Locate the cell with the specified text and output its (X, Y) center coordinate. 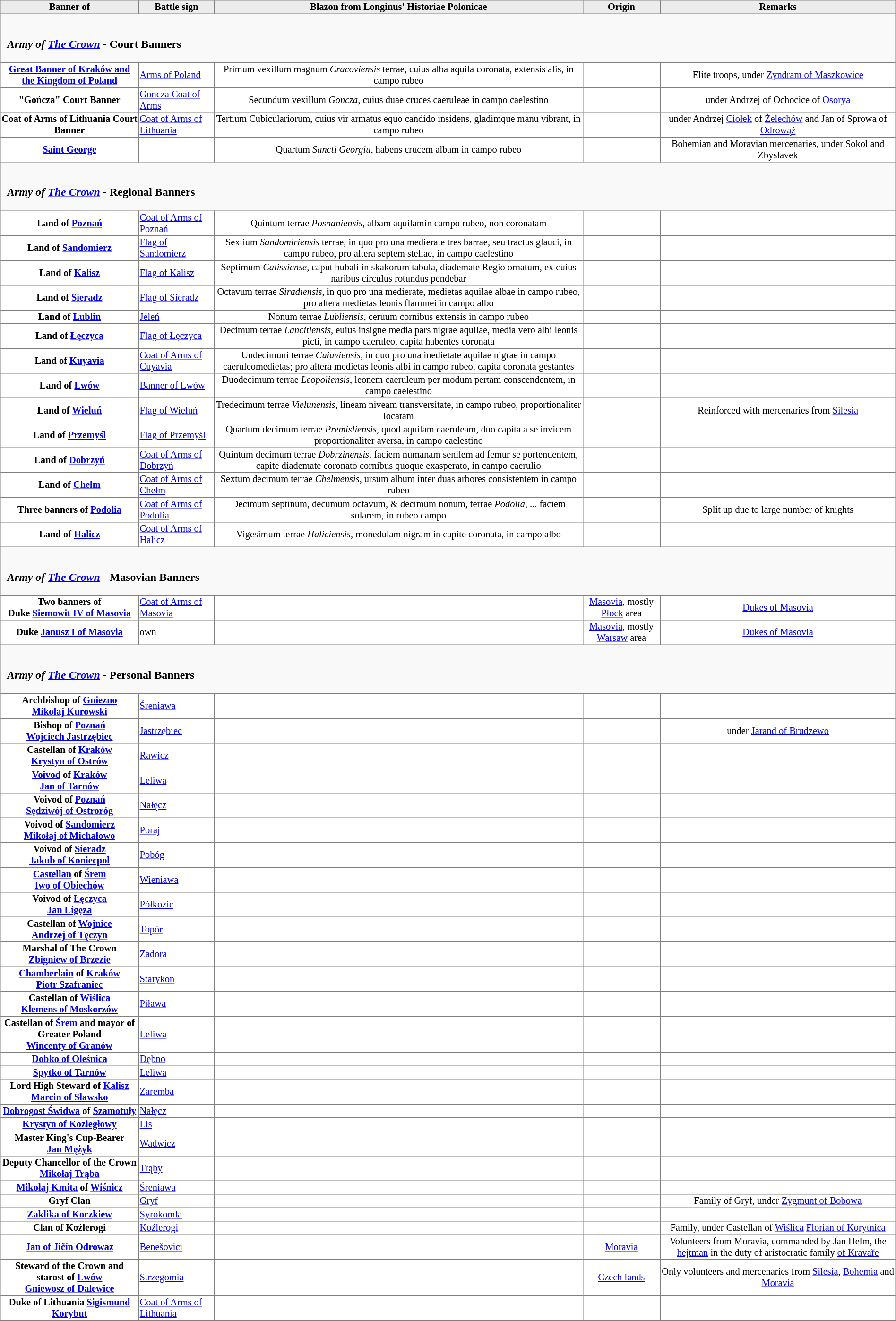
Flag of Wieluń (176, 410)
Coat of Arms of Cuyavia (176, 361)
Coat of Arms of Halicz (176, 534)
Jeleń (176, 317)
Voivod of Sieradz Jakub of Koniecpol (70, 855)
Wieniawa (176, 880)
Elite troops, under Zyndram of Maszkowice (778, 75)
Jan of Jičín Odrowaz (70, 1247)
Starykoń (176, 979)
Strzegomia (176, 1278)
Land of Lwów (70, 385)
Castellan of Wojnice Andrzej of Tęczyn (70, 930)
Blazon from Longinus' Historiae Polonicae (399, 7)
Bishop of Poznań Wojciech Jastrzębiec (70, 731)
Krystyn of Koziegłowy (70, 1124)
Flag of Kalisz (176, 273)
Land of Chełm (70, 484)
Dobrogost Świdwa of Szamotuły (70, 1111)
Vigesimum terrae Haliciensis, monedulam nigram in capite coronata, in campo albo (399, 534)
Banner of Lwów (176, 385)
Land of Kalisz (70, 273)
Jastrzębiec (176, 731)
Army of The Crown - Masovian Banners (448, 571)
Dobko of Oleśnica (70, 1059)
Land of Łęczyca (70, 336)
Archbishop of Gniezno Mikołaj Kurowski (70, 706)
Master King's Cup-Bearer Jan Mężyk (70, 1144)
Octavum terrae Siradiensis, in quo pro una medierate, medietas aquilae albae in campo rubeo, pro altera medietas leonis flammei in campo albo (399, 297)
Army of The Crown - Court Banners (448, 38)
Pobóg (176, 855)
Family, under Castellan of Wiślica Florian of Korytnica (778, 1228)
Banner of (70, 7)
Quintum terrae Posnaniensis, albam aquilamin campo rubeo, non coronatam (399, 223)
Wadwicz (176, 1144)
Flag of Sieradz (176, 297)
Flag of Łęczyca (176, 336)
Decimum septinum, decumum octavum, & decimum nonum, terrae Podolia, ... faciem solarem, in rubeo campo (399, 509)
Coat of Arms of Poznań (176, 223)
Land of Lublin (70, 317)
Remarks (778, 7)
Poraj (176, 830)
Moravia (621, 1247)
Land of Poznań (70, 223)
Army of The Crown - Regional Banners (448, 186)
Dębno (176, 1059)
Mikołaj Kmita of Wiśnicz (70, 1188)
Only volunteers and mercenaries from Silesia, Bohemia and Moravia (778, 1278)
Czech lands (621, 1278)
Origin (621, 7)
Benešovici (176, 1247)
Bohemian and Moravian mercenaries, under Sokol and Zbyslavek (778, 149)
Decimum terrae Lancitiensis, euius insigne media pars nigrae aquilae, media vero albi leonis picti, in campo caeruleo, capita habentes coronata (399, 336)
Marshal of The Crown Zbigniew of Brzezie (70, 954)
Volunteers from Moravia, commanded by Jan Helm, the hejtman in the duty of aristocratic family of Kravaře (778, 1247)
Trąby (176, 1168)
Gryf (176, 1201)
Zaremba (176, 1092)
Split up due to large number of knights (778, 509)
Zaklika of Korzkiew (70, 1215)
Steward of the Crown and starost of LwówGniewosz of Dalewice (70, 1278)
Army of The Crown - Personal Banners (448, 669)
Coat of Arms of Chełm (176, 484)
Masovia, mostly Płock area (621, 608)
Reinforced with mercenaries from Silesia (778, 410)
Three banners of Podolia (70, 509)
under Jarand of Brudzewo (778, 731)
Tertium Cubiculariorum, cuius vir armatus equo candido insidens, gladimque manu vibrant, in campo rubeo (399, 124)
Gryf Clan (70, 1201)
under Andrzej of Ochocice of Osorya (778, 100)
Duke of Lithuania Sigismund Korybut (70, 1308)
Battle sign (176, 7)
own (176, 632)
Castellan of Śrem and mayor of Greater Poland Wincenty of Granów (70, 1035)
Land of Przemyśl (70, 435)
Flag of Przemyśl (176, 435)
Coat of Arms of Podolia (176, 509)
Rawicz (176, 756)
Land of Sandomierz (70, 248)
Zadora (176, 954)
Two banners of Duke Siemowit IV of Masovia (70, 608)
Land of Kuyavia (70, 361)
Goncza Coat of Arms (176, 100)
Great Banner of Kraków and the Kingdom of Poland (70, 75)
Koźlerogi (176, 1228)
Półkozic (176, 905)
Land of Sieradz (70, 297)
Piława (176, 1004)
Chamberlain of Kraków Piotr Szafraniec (70, 979)
Topór (176, 930)
under Andrzej Ciołek of Żelechów and Jan of Sprowa of Odrowąż (778, 124)
Deputy Chancellor of the Crown Mikołaj Trąba (70, 1168)
Primum vexillum magnum Cracoviensis terrae, cuius alba aquila coronata, extensis alis, in campo rubeo (399, 75)
Saint George (70, 149)
Voivod of Poznań Sędziwój of Ostroróg (70, 805)
Quartum Sancti Georgiu, habens crucem albam in campo rubeo (399, 149)
Masovia, mostly Warsaw area (621, 632)
Clan of Koźlerogi (70, 1228)
Land of Halicz (70, 534)
Duke Janusz I of Masovia (70, 632)
Land of Wieluń (70, 410)
Duodecimum terrae Leopoliensis, leonem caeruleum per modum pertam conscendentem, in campo caelestino (399, 385)
"Gończa" Court Banner (70, 100)
Coat of Arms of Masovia (176, 608)
Land of Dobrzyń (70, 460)
Sextum decimum terrae Chelmensis, ursum album inter duas arbores consistentem in campo rubeo (399, 484)
Coat of Arms of Lithuania Court Banner (70, 124)
Nonum terrae Lubliensis, ceruum cornibus extensis in campo rubeo (399, 317)
Castellan of Kraków Krystyn of Ostrów (70, 756)
Voivod of Kraków Jan of Tarnów (70, 781)
Septimum Calissiense, caput bubali in skakorum tabula, diademate Regio ornatum, ex cuius naribus circulus rotundus pendebar (399, 273)
Voivod of Sandomierz Mikołaj of Michałowo (70, 830)
Quartum decimum terrae Premisliensis, quod aquilam caeruleam, duo capita a se invicem proportionaliter aversa, in campo caelestino (399, 435)
Arms of Poland (176, 75)
Lis (176, 1124)
Syrokomla (176, 1215)
Tredecimum terrae Vielunensis, lineam niveam transversitate, in campo rubeo, proportionaliter locatam (399, 410)
Lord High Steward of Kalisz Marcin of Sławsko (70, 1092)
Voivod of Łęczyca Jan Ligęza (70, 905)
Secundum vexillum Goncza, cuius duae cruces caeruleae in campo caelestino (399, 100)
Flag of Sandomierz (176, 248)
Castellan of Śrem Iwo of Obiechów (70, 880)
Coat of Arms of Dobrzyń (176, 460)
Family of Gryf, under Zygmunt of Bobowa (778, 1201)
Spytko of Tarnów (70, 1073)
Castellan of Wiślica Klemens of Moskorzów (70, 1004)
